Find where the given text appears and provide that cell's center as (x, y) coordinate. 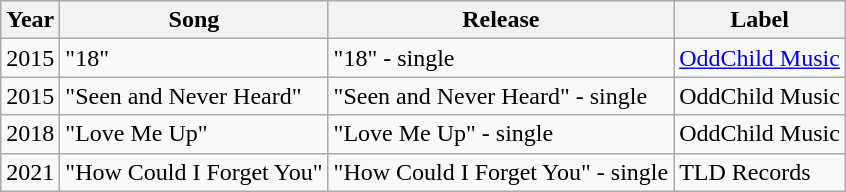
"How Could I Forget You" - single (501, 172)
Song (194, 20)
"How Could I Forget You" (194, 172)
Release (501, 20)
"Seen and Never Heard" (194, 96)
"Love Me Up" (194, 134)
Year (30, 20)
"18" (194, 58)
"Seen and Never Heard" - single (501, 96)
TLD Records (760, 172)
"Love Me Up" - single (501, 134)
2018 (30, 134)
"18" - single (501, 58)
Label (760, 20)
2021 (30, 172)
